Extract the (X, Y) coordinate from the center of the cell holding the provided text.  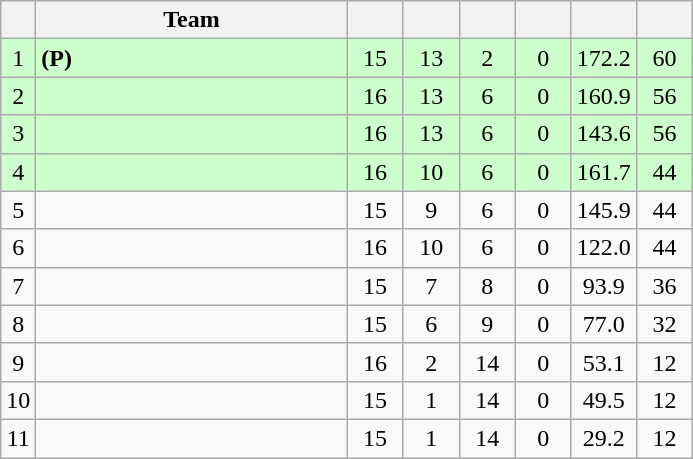
143.6 (604, 134)
60 (664, 58)
3 (18, 134)
32 (664, 324)
5 (18, 210)
Team (192, 20)
145.9 (604, 210)
122.0 (604, 248)
161.7 (604, 172)
29.2 (604, 438)
36 (664, 286)
(P) (192, 58)
93.9 (604, 286)
172.2 (604, 58)
11 (18, 438)
77.0 (604, 324)
160.9 (604, 96)
53.1 (604, 362)
4 (18, 172)
49.5 (604, 400)
